Search for the cell housing the specified text and yield its [X, Y] center coordinate. 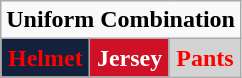
Pants [204, 58]
Jersey [130, 58]
Uniform Combination [121, 20]
Helmet [46, 58]
